Detect which cell encompasses the target text, then output its [X, Y] center coordinate. 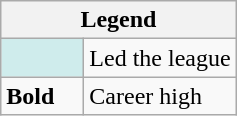
Career high [160, 96]
Led the league [160, 58]
Bold [42, 96]
Legend [118, 20]
